Pinpoint the cell where the given text exists, returning its (x, y) midpoint coordinate. 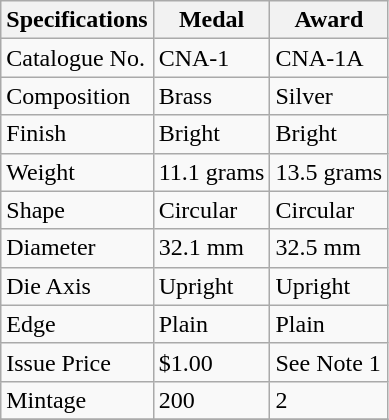
Edge (77, 324)
Specifications (77, 20)
Die Axis (77, 286)
Medal (212, 20)
Weight (77, 172)
32.5 mm (329, 248)
Composition (77, 96)
Brass (212, 96)
Shape (77, 210)
Diameter (77, 248)
$1.00 (212, 362)
Silver (329, 96)
32.1 mm (212, 248)
Award (329, 20)
Mintage (77, 400)
2 (329, 400)
Finish (77, 134)
See Note 1 (329, 362)
11.1 grams (212, 172)
Issue Price (77, 362)
Catalogue No. (77, 58)
CNA-1 (212, 58)
CNA-1A (329, 58)
200 (212, 400)
13.5 grams (329, 172)
